For the text-containing cell, return its midpoint in [x, y] coordinate format. 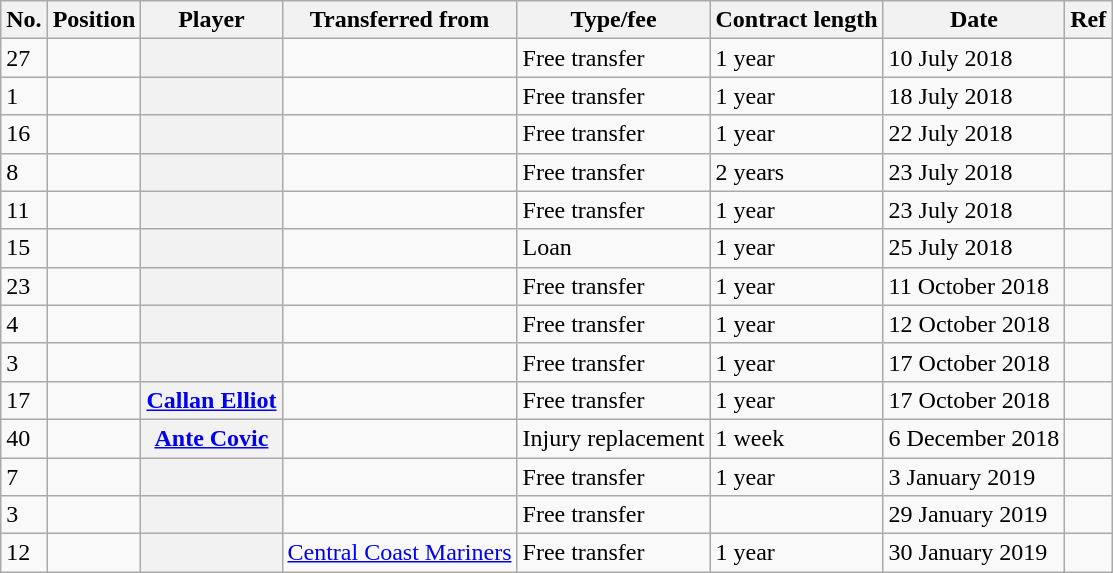
2 years [796, 172]
1 [24, 96]
Loan [614, 248]
Player [212, 20]
7 [24, 477]
Injury replacement [614, 438]
12 [24, 553]
Contract length [796, 20]
40 [24, 438]
Type/fee [614, 20]
4 [24, 324]
Date [974, 20]
16 [24, 134]
22 July 2018 [974, 134]
18 July 2018 [974, 96]
Position [94, 20]
27 [24, 58]
29 January 2019 [974, 515]
17 [24, 400]
6 December 2018 [974, 438]
Ref [1088, 20]
11 [24, 210]
No. [24, 20]
Central Coast Mariners [400, 553]
1 week [796, 438]
23 [24, 286]
8 [24, 172]
12 October 2018 [974, 324]
30 January 2019 [974, 553]
11 October 2018 [974, 286]
Callan Elliot [212, 400]
3 January 2019 [974, 477]
Ante Covic [212, 438]
10 July 2018 [974, 58]
25 July 2018 [974, 248]
15 [24, 248]
Transferred from [400, 20]
